Extract the (X, Y) coordinate from the center of the cell holding the provided text.  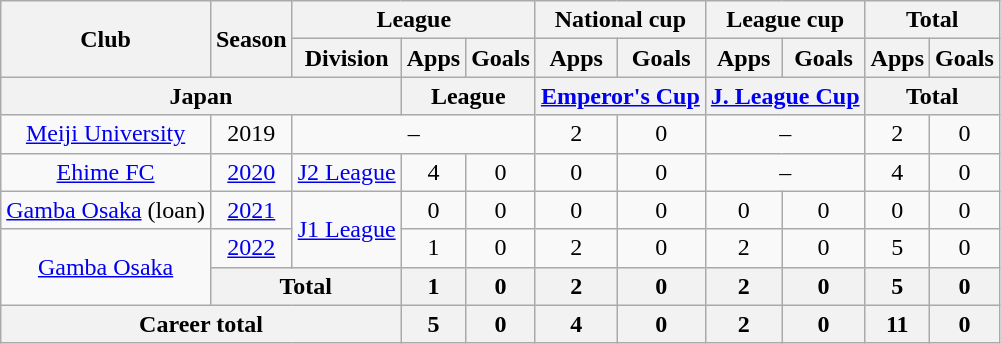
2019 (251, 134)
Meiji University (106, 134)
11 (897, 324)
2020 (251, 172)
Season (251, 39)
Career total (201, 324)
National cup (620, 20)
Division (346, 58)
Gamba Osaka (loan) (106, 210)
J. League Cup (785, 96)
Emperor's Cup (620, 96)
2022 (251, 248)
Ehime FC (106, 172)
2021 (251, 210)
League cup (785, 20)
Club (106, 39)
J1 League (346, 229)
Japan (201, 96)
Gamba Osaka (106, 267)
J2 League (346, 172)
